Determine the [x, y] coordinate at the center of the cell enclosing the given text.  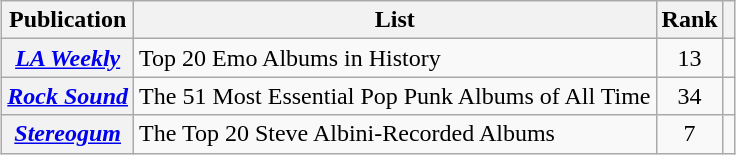
LA Weekly [68, 58]
Top 20 Emo Albums in History [395, 58]
List [395, 20]
Rock Sound [68, 96]
The Top 20 Steve Albini-Recorded Albums [395, 134]
The 51 Most Essential Pop Punk Albums of All Time [395, 96]
13 [690, 58]
7 [690, 134]
Stereogum [68, 134]
Rank [690, 20]
Publication [68, 20]
34 [690, 96]
